Capture the cell that displays the provided text and extract its (X, Y) central coordinate. 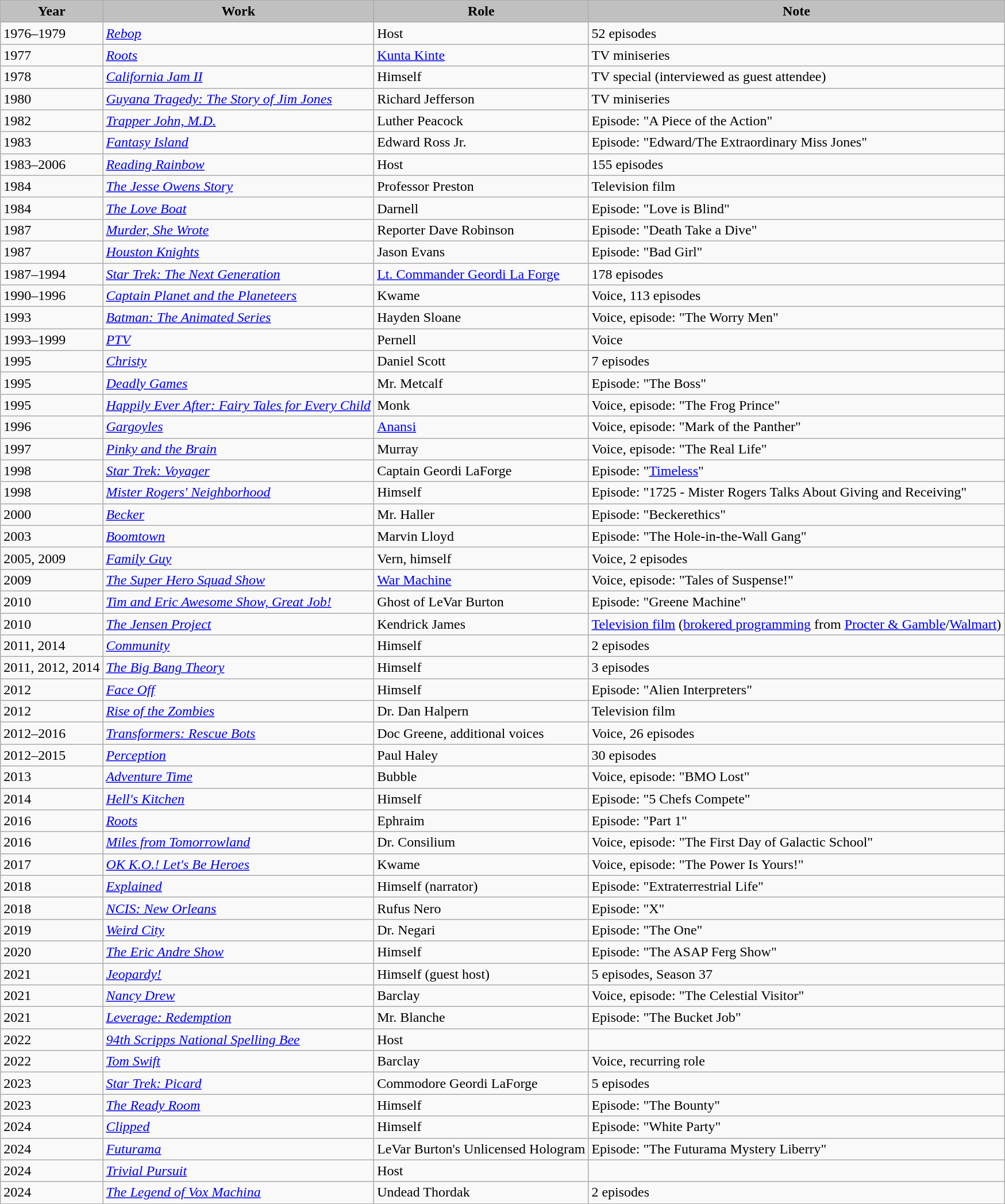
Voice, 113 episodes (796, 296)
Voice (796, 340)
Face Off (238, 690)
The Ready Room (238, 1105)
Family Guy (238, 558)
Weird City (238, 930)
The Big Bang Theory (238, 668)
Episode: "The Futurama Mystery Liberry" (796, 1149)
Hayden Sloane (482, 318)
Murder, She Wrote (238, 230)
Episode: "The Bounty" (796, 1105)
OK K.O.! Let's Be Heroes (238, 864)
Mr. Metcalf (482, 383)
Jason Evans (482, 252)
Episode: "5 Chefs Compete" (796, 799)
LeVar Burton's Unlicensed Hologram (482, 1149)
Edward Ross Jr. (482, 143)
Boomtown (238, 536)
1983–2006 (52, 164)
Dr. Negari (482, 930)
Episode: "Edward/The Extraordinary Miss Jones" (796, 143)
Himself (narrator) (482, 886)
Episode: "White Party" (796, 1127)
Houston Knights (238, 252)
Voice, episode: "Tales of Suspense!" (796, 580)
Vern, himself (482, 558)
Voice, episode: "BMO Lost" (796, 777)
Deadly Games (238, 383)
2014 (52, 799)
Work (238, 11)
5 episodes, Season 37 (796, 974)
Episode: "Beckerethics" (796, 514)
Clipped (238, 1127)
Gargoyles (238, 427)
1983 (52, 143)
178 episodes (796, 274)
Episode: "The One" (796, 930)
Dr. Consilium (482, 843)
Community (238, 646)
Voice, episode: "The Real Life" (796, 449)
2011, 2012, 2014 (52, 668)
Episode: "X" (796, 908)
The Super Hero Squad Show (238, 580)
Voice, recurring role (796, 1061)
1976–1979 (52, 33)
Star Trek: Voyager (238, 471)
Commodore Geordi LaForge (482, 1083)
Futurama (238, 1149)
War Machine (482, 580)
Star Trek: Picard (238, 1083)
Episode: "1725 - Mister Rogers Talks About Giving and Receiving" (796, 493)
Doc Greene, additional voices (482, 733)
Episode: "Timeless" (796, 471)
Transformers: Rescue Bots (238, 733)
2013 (52, 777)
Episode: "Greene Machine" (796, 602)
Voice, episode: "The Celestial Visitor" (796, 996)
Happily Ever After: Fairy Tales for Every Child (238, 405)
Captain Planet and the Planeteers (238, 296)
Becker (238, 514)
California Jam II (238, 77)
Christy (238, 361)
The Love Boat (238, 208)
Kendrick James (482, 624)
Monk (482, 405)
Episode: "Death Take a Dive" (796, 230)
Dr. Dan Halpern (482, 711)
Kunta Kinte (482, 55)
Miles from Tomorrowland (238, 843)
Voice, episode: "The Power Is Yours!" (796, 864)
Batman: The Animated Series (238, 318)
5 episodes (796, 1083)
1996 (52, 427)
Mister Rogers' Neighborhood (238, 493)
Mr. Blanche (482, 1018)
Year (52, 11)
The Eric Andre Show (238, 952)
Lt. Commander Geordi La Forge (482, 274)
Pinky and the Brain (238, 449)
Professor Preston (482, 186)
3 episodes (796, 668)
1977 (52, 55)
Mr. Haller (482, 514)
2012–2016 (52, 733)
Episode: "The Bucket Job" (796, 1018)
Voice, 2 episodes (796, 558)
2000 (52, 514)
Voice, episode: "The Worry Men" (796, 318)
Episode: "The ASAP Ferg Show" (796, 952)
Voice, episode: "The Frog Prince" (796, 405)
Reading Rainbow (238, 164)
The Jesse Owens Story (238, 186)
1987–1994 (52, 274)
Ghost of LeVar Burton (482, 602)
Star Trek: The Next Generation (238, 274)
1990–1996 (52, 296)
Fantasy Island (238, 143)
Episode: "Alien Interpreters" (796, 690)
Role (482, 11)
Voice, episode: "Mark of the Panther" (796, 427)
Explained (238, 886)
Luther Peacock (482, 121)
2011, 2014 (52, 646)
2019 (52, 930)
TV special (interviewed as guest attendee) (796, 77)
Hell's Kitchen (238, 799)
The Legend of Vox Machina (238, 1193)
7 episodes (796, 361)
Marvin Lloyd (482, 536)
1993 (52, 318)
Voice, episode: "The First Day of Galactic School" (796, 843)
2017 (52, 864)
Trapper John, M.D. (238, 121)
52 episodes (796, 33)
Tom Swift (238, 1061)
Captain Geordi LaForge (482, 471)
Paul Haley (482, 755)
Jeopardy! (238, 974)
Voice, 26 episodes (796, 733)
Note (796, 11)
Episode: "Extraterrestrial Life" (796, 886)
Ephraim (482, 821)
Trivial Pursuit (238, 1171)
Perception (238, 755)
Television film (brokered programming from Procter & Gamble/Walmart) (796, 624)
Episode: "The Boss" (796, 383)
1980 (52, 99)
Himself (guest host) (482, 974)
Adventure Time (238, 777)
1982 (52, 121)
30 episodes (796, 755)
NCIS: New Orleans (238, 908)
Bubble (482, 777)
2009 (52, 580)
155 episodes (796, 164)
Darnell (482, 208)
Episode: "Love is Blind" (796, 208)
2020 (52, 952)
Anansi (482, 427)
1978 (52, 77)
1993–1999 (52, 340)
Episode: "Bad Girl" (796, 252)
PTV (238, 340)
The Jensen Project (238, 624)
94th Scripps National Spelling Bee (238, 1040)
Episode: "Part 1" (796, 821)
Reporter Dave Robinson (482, 230)
Guyana Tragedy: The Story of Jim Jones (238, 99)
Pernell (482, 340)
Nancy Drew (238, 996)
Episode: "The Hole-in-the-Wall Gang" (796, 536)
1997 (52, 449)
Rise of the Zombies (238, 711)
Murray (482, 449)
Rufus Nero (482, 908)
Rebop (238, 33)
Richard Jefferson (482, 99)
Undead Thordak (482, 1193)
Episode: "A Piece of the Action" (796, 121)
2005, 2009 (52, 558)
Daniel Scott (482, 361)
Tim and Eric Awesome Show, Great Job! (238, 602)
Leverage: Redemption (238, 1018)
2003 (52, 536)
2012–2015 (52, 755)
